From the cell containing the given text, extract its center point as (X, Y) coordinate. 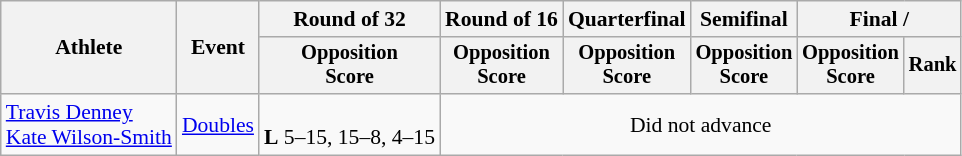
Round of 16 (502, 19)
Doubles (218, 124)
Event (218, 48)
L 5–15, 15–8, 4–15 (350, 124)
Rank (933, 66)
Did not advance (700, 124)
Travis DenneyKate Wilson-Smith (89, 124)
Final / (879, 19)
Round of 32 (350, 19)
Quarterfinal (627, 19)
Athlete (89, 48)
Semifinal (744, 19)
